Return the (x, y) coordinate for the center point of the cell that contains the specified text.  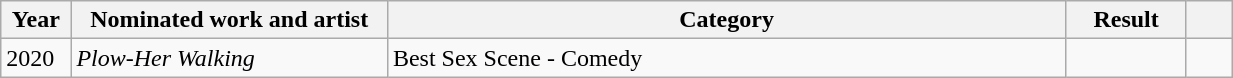
Plow-Her Walking (230, 58)
Result (1126, 20)
2020 (36, 58)
Best Sex Scene - Comedy (726, 58)
Year (36, 20)
Category (726, 20)
Nominated work and artist (230, 20)
